Search for the cell housing the specified text and yield its [X, Y] center coordinate. 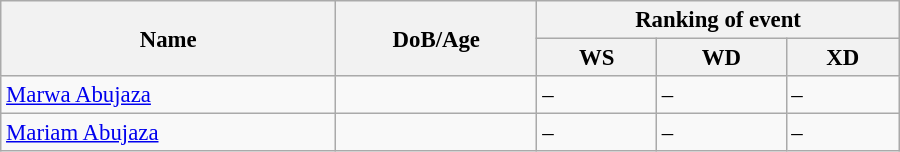
Name [168, 38]
Mariam Abujaza [168, 133]
Ranking of event [718, 20]
XD [842, 58]
WD [722, 58]
WS [597, 58]
Marwa Abujaza [168, 95]
DoB/Age [436, 38]
